From the cell containing the given text, extract its center point as [x, y] coordinate. 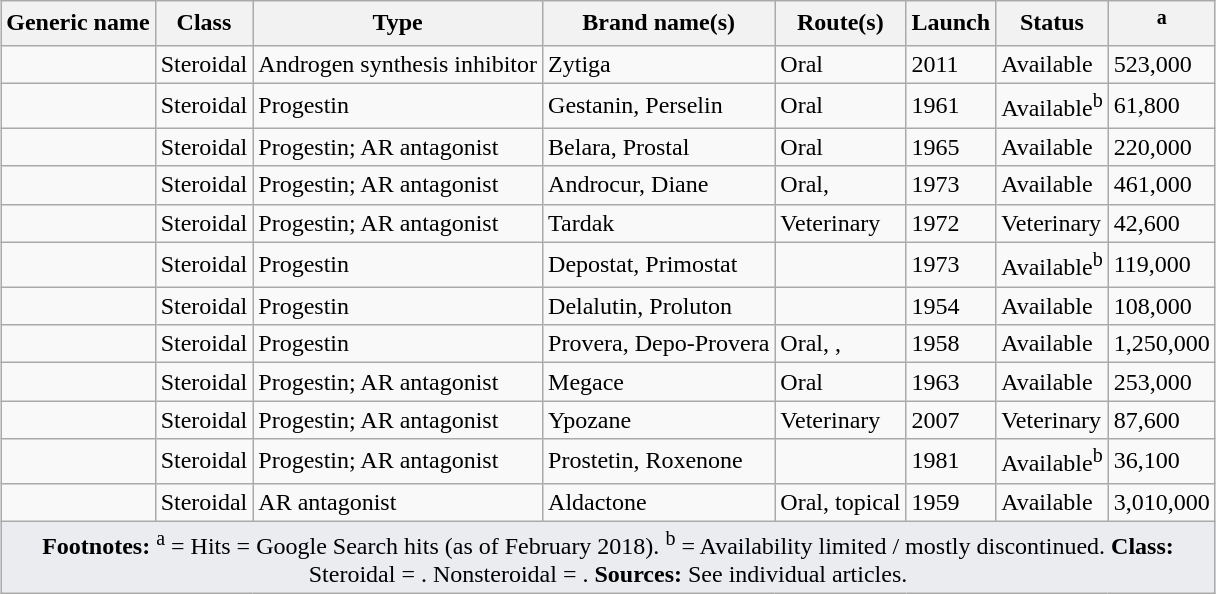
1963 [951, 382]
2007 [951, 420]
Class [204, 24]
Oral, topical [840, 502]
523,000 [1162, 64]
Brand name(s) [659, 24]
1961 [951, 106]
Launch [951, 24]
Delalutin, Proluton [659, 306]
1959 [951, 502]
a [1162, 24]
Type [398, 24]
1965 [951, 147]
Megace [659, 382]
Provera, Depo-Provera [659, 344]
Gestanin, Perselin [659, 106]
1954 [951, 306]
Route(s) [840, 24]
220,000 [1162, 147]
2011 [951, 64]
Belara, Prostal [659, 147]
87,600 [1162, 420]
461,000 [1162, 185]
Androgen synthesis inhibitor [398, 64]
Aldactone [659, 502]
Prostetin, Roxenone [659, 462]
Generic name [78, 24]
1981 [951, 462]
Status [1052, 24]
119,000 [1162, 264]
Ypozane [659, 420]
42,600 [1162, 223]
36,100 [1162, 462]
Depostat, Primostat [659, 264]
253,000 [1162, 382]
AR antagonist [398, 502]
61,800 [1162, 106]
1958 [951, 344]
1,250,000 [1162, 344]
1972 [951, 223]
108,000 [1162, 306]
Zytiga [659, 64]
Oral, , [840, 344]
3,010,000 [1162, 502]
Tardak [659, 223]
Oral, [840, 185]
Androcur, Diane [659, 185]
